Return the (X, Y) coordinate for the center point of the cell that contains the specified text.  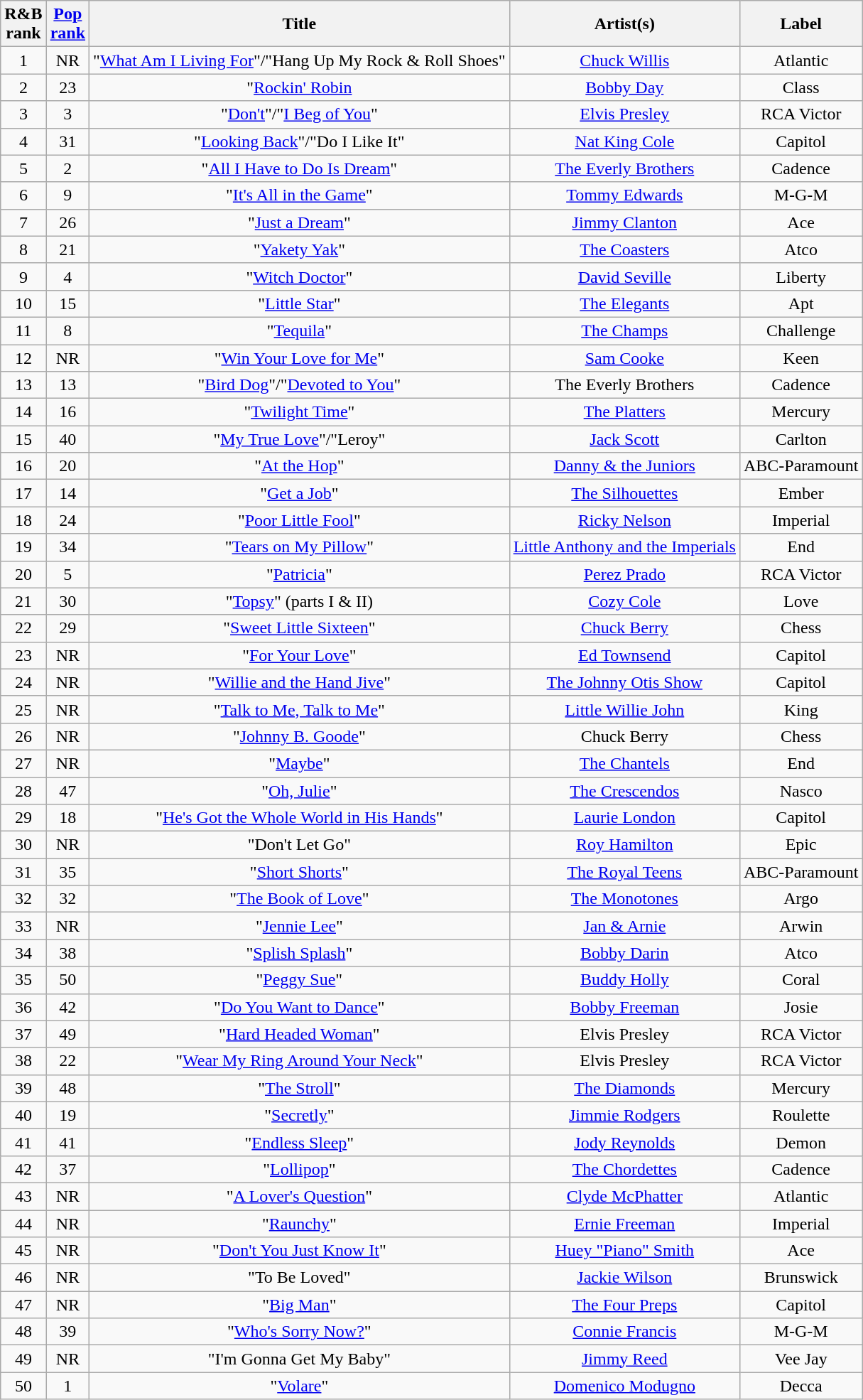
Ember (800, 493)
36 (23, 1007)
Demon (800, 1142)
Keen (800, 357)
The Chantels (624, 763)
"Maybe" (300, 763)
"Big Man" (300, 1305)
"Who's Sorry Now?" (300, 1332)
Decca (800, 1386)
Roulette (800, 1115)
The Royal Teens (624, 872)
17 (23, 493)
"Just a Dream" (300, 222)
Roy Hamilton (624, 845)
Jack Scott (624, 439)
"Jennie Lee" (300, 926)
Arwin (800, 926)
The Four Preps (624, 1305)
Chuck Willis (624, 60)
"Topsy" (parts I & II) (300, 601)
"Willie and the Hand Jive" (300, 682)
David Seville (624, 276)
The Crescendos (624, 791)
43 (23, 1196)
Love (800, 601)
"Witch Doctor" (300, 276)
Bobby Day (624, 87)
"Yakety Yak" (300, 249)
"Volare" (300, 1386)
"My True Love"/"Leroy" (300, 439)
45 (23, 1251)
The Coasters (624, 249)
Clyde McPhatter (624, 1196)
"Peggy Sue" (300, 980)
Buddy Holly (624, 980)
27 (23, 763)
Connie Francis (624, 1332)
"Don't"/"I Beg of You" (300, 114)
"To Be Loved" (300, 1278)
"Secretly" (300, 1115)
"Rockin' Robin (300, 87)
"Raunchy" (300, 1223)
"It's All in the Game" (300, 195)
"Oh, Julie" (300, 791)
The Champs (624, 330)
"For Your Love" (300, 655)
"The Book of Love" (300, 899)
"Poor Little Fool" (300, 520)
"He's Got the Whole World in His Hands" (300, 818)
Title (300, 24)
Josie (800, 1007)
Nat King Cole (624, 141)
"The Stroll" (300, 1088)
King (800, 709)
"Talk to Me, Talk to Me" (300, 709)
Apt (800, 303)
The Elegants (624, 303)
Bobby Darin (624, 953)
Class (800, 87)
Jan & Arnie (624, 926)
Little Anthony and the Imperials (624, 547)
Argo (800, 899)
"Hard Headed Woman" (300, 1034)
Jimmy Clanton (624, 222)
Jimmy Reed (624, 1359)
Perez Prado (624, 574)
Cozy Cole (624, 601)
Ernie Freeman (624, 1223)
Poprank (67, 24)
"Don't Let Go" (300, 845)
"At the Hop" (300, 466)
"Lollipop" (300, 1169)
The Silhouettes (624, 493)
The Chordettes (624, 1169)
"Tears on My Pillow" (300, 547)
"Get a Job" (300, 493)
25 (23, 709)
Brunswick (800, 1278)
Artist(s) (624, 24)
The Diamonds (624, 1088)
10 (23, 303)
The Platters (624, 412)
The Johnny Otis Show (624, 682)
Jackie Wilson (624, 1278)
33 (23, 926)
Carlton (800, 439)
Little Willie John (624, 709)
The Monotones (624, 899)
Liberty (800, 276)
46 (23, 1278)
"Sweet Little Sixteen" (300, 628)
Ricky Nelson (624, 520)
12 (23, 357)
"Short Shorts" (300, 872)
Domenico Modugno (624, 1386)
Tommy Edwards (624, 195)
44 (23, 1223)
"Wear My Ring Around Your Neck" (300, 1061)
Bobby Freeman (624, 1007)
28 (23, 791)
Danny & the Juniors (624, 466)
"I'm Gonna Get My Baby" (300, 1359)
"Looking Back"/"Do I Like It" (300, 141)
"All I Have to Do Is Dream" (300, 168)
R&Brank (23, 24)
"What Am I Living For"/"Hang Up My Rock & Roll Shoes" (300, 60)
7 (23, 222)
Huey "Piano" Smith (624, 1251)
"Bird Dog"/"Devoted to You" (300, 385)
"Johnny B. Goode" (300, 736)
"Don't You Just Know It" (300, 1251)
"Win Your Love for Me" (300, 357)
"Splish Splash" (300, 953)
6 (23, 195)
"Little Star" (300, 303)
Challenge (800, 330)
Vee Jay (800, 1359)
Laurie London (624, 818)
"Patricia" (300, 574)
Coral (800, 980)
Ed Townsend (624, 655)
"Tequila" (300, 330)
Nasco (800, 791)
11 (23, 330)
"Twilight Time" (300, 412)
"Endless Sleep" (300, 1142)
"A Lover's Question" (300, 1196)
Sam Cooke (624, 357)
Jimmie Rodgers (624, 1115)
Jody Reynolds (624, 1142)
Label (800, 24)
Epic (800, 845)
"Do You Want to Dance" (300, 1007)
